Locate the cell with the specified text and output its (x, y) center coordinate. 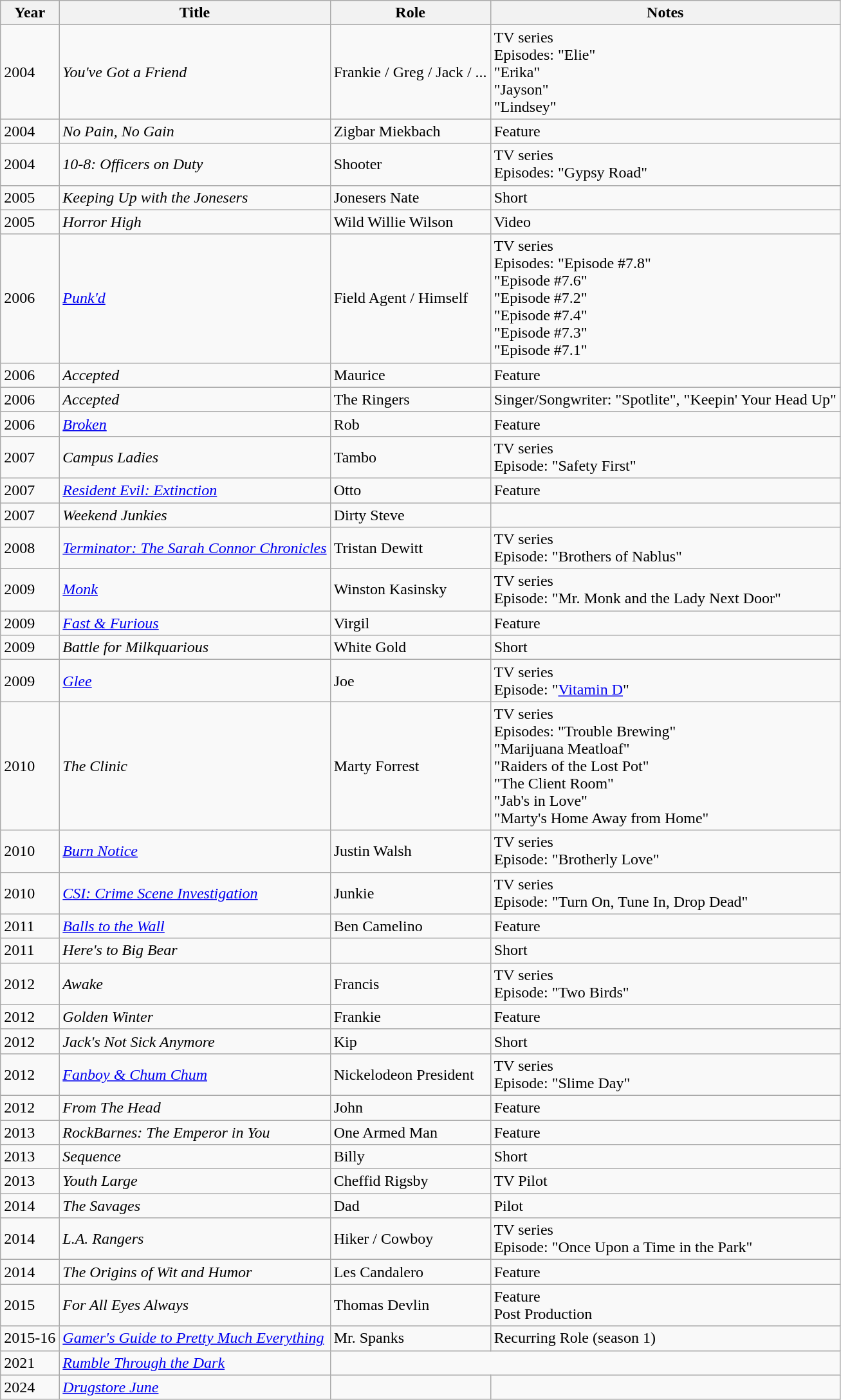
Junkie (411, 893)
The Ringers (411, 399)
Justin Walsh (411, 851)
Mr. Spanks (411, 1338)
From The Head (194, 1107)
Video (665, 222)
Les Candalero (411, 1272)
The Clinic (194, 766)
Dad (411, 1206)
Golden Winter (194, 1017)
10-8: Officers on Duty (194, 165)
L.A. Rangers (194, 1239)
Fanboy & Chum Chum (194, 1074)
2015 (30, 1305)
FeaturePost Production (665, 1305)
White Gold (411, 648)
Recurring Role (season 1) (665, 1338)
No Pain, No Gain (194, 131)
TV seriesEpisodes: "Gypsy Road" (665, 165)
One Armed Man (411, 1132)
The Savages (194, 1206)
Burn Notice (194, 851)
Joe (411, 680)
Maurice (411, 375)
TV seriesEpisode: "Safety First" (665, 457)
Youth Large (194, 1181)
Shooter (411, 165)
TV seriesEpisode: "Brothers of Nablus" (665, 548)
2015-16 (30, 1338)
TV seriesEpisode: "Brotherly Love" (665, 851)
Weekend Junkies (194, 515)
Punk'd (194, 298)
Field Agent / Himself (411, 298)
TV Pilot (665, 1181)
Rob (411, 424)
Title (194, 13)
Frankie (411, 1017)
2024 (30, 1387)
TV seriesEpisode: "Mr. Monk and the Lady Next Door" (665, 590)
TV seriesEpisode: "Turn On, Tune In, Drop Dead" (665, 893)
Fast & Furious (194, 623)
Cheffid Rigsby (411, 1181)
Virgil (411, 623)
Pilot (665, 1206)
TV seriesEpisodes: "Episode #7.8""Episode #7.6""Episode #7.2""Episode #7.4""Episode #7.3""Episode #7.1" (665, 298)
TV series Episodes: "Elie""Erika""Jayson""Lindsey" (665, 72)
Kip (411, 1041)
TV seriesEpisode: "Two Birds" (665, 984)
2008 (30, 548)
Sequence (194, 1157)
Nickelodeon President (411, 1074)
Keeping Up with the Jonesers (194, 197)
TV seriesEpisodes: "Trouble Brewing""Marijuana Meatloaf""Raiders of the Lost Pot""The Client Room""Jab's in Love""Marty's Home Away from Home" (665, 766)
Horror High (194, 222)
RockBarnes: The Emperor in You (194, 1132)
Tristan Dewitt (411, 548)
Jonesers Nate (411, 197)
Jack's Not Sick Anymore (194, 1041)
Francis (411, 984)
Winston Kasinsky (411, 590)
Broken (194, 424)
Tambo (411, 457)
Wild Willie Wilson (411, 222)
Glee (194, 680)
Billy (411, 1157)
Thomas Devlin (411, 1305)
TV seriesEpisode: "Slime Day" (665, 1074)
Zigbar Miekbach (411, 131)
Frankie / Greg / Jack / ... (411, 72)
The Origins of Wit and Humor (194, 1272)
Drugstore June (194, 1387)
You've Got a Friend (194, 72)
Resident Evil: Extinction (194, 490)
Monk (194, 590)
Here's to Big Bear (194, 950)
Rumble Through the Dark (194, 1363)
For All Eyes Always (194, 1305)
Gamer's Guide to Pretty Much Everything (194, 1338)
John (411, 1107)
Balls to the Wall (194, 926)
Awake (194, 984)
Notes (665, 13)
Year (30, 13)
Hiker / Cowboy (411, 1239)
Dirty Steve (411, 515)
CSI: Crime Scene Investigation (194, 893)
Otto (411, 490)
TV seriesEpisode: "Once Upon a Time in the Park" (665, 1239)
Marty Forrest (411, 766)
TV seriesEpisode: "Vitamin D" (665, 680)
Role (411, 13)
Campus Ladies (194, 457)
Ben Camelino (411, 926)
Terminator: The Sarah Connor Chronicles (194, 548)
Battle for Milkquarious (194, 648)
Singer/Songwriter: "Spotlite", "Keepin' Your Head Up" (665, 399)
2021 (30, 1363)
